Locate the cell with the specified text and output its (x, y) center coordinate. 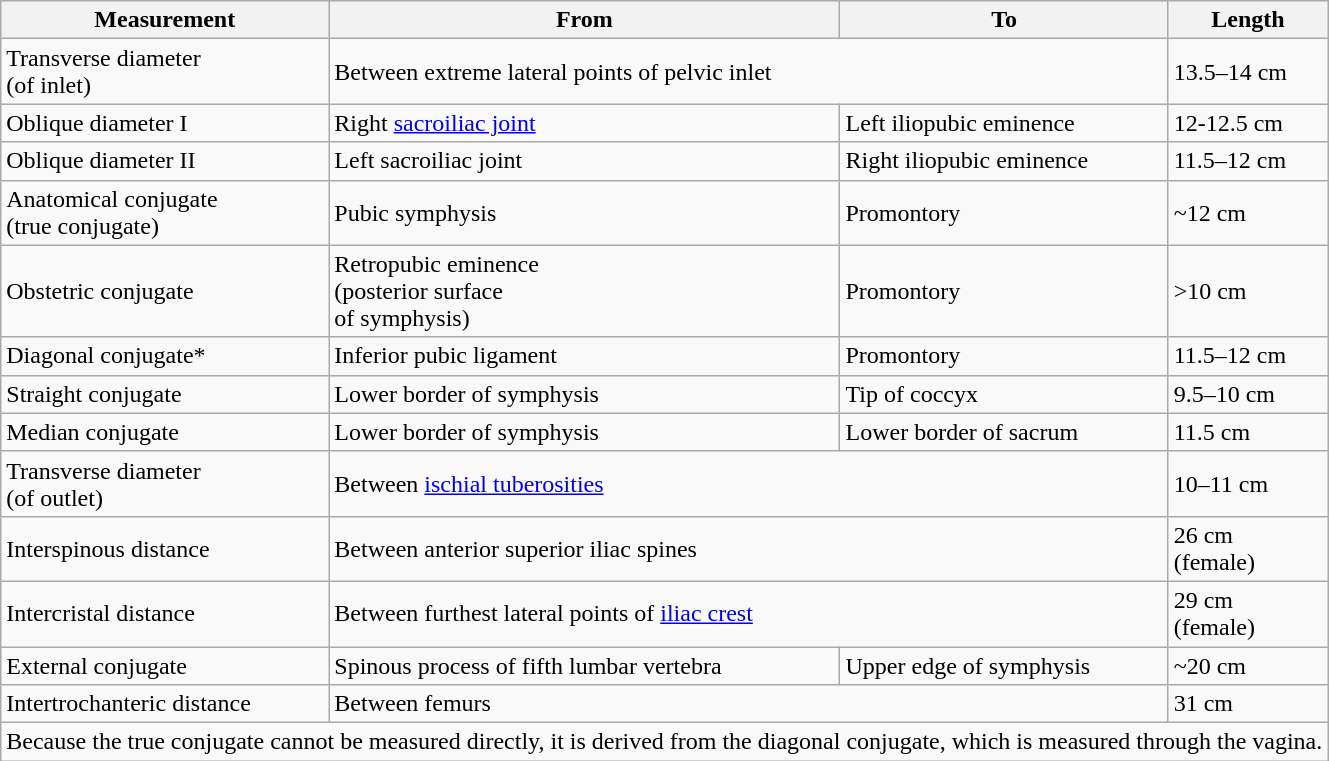
Inferior pubic ligament (584, 356)
Right iliopubic eminence (1004, 161)
Oblique diameter I (165, 123)
26 cm(female) (1248, 548)
13.5–14 cm (1248, 72)
Transverse diameter(of outlet) (165, 484)
11.5 cm (1248, 432)
To (1004, 20)
Oblique diameter II (165, 161)
Measurement (165, 20)
Intercristal distance (165, 614)
9.5–10 cm (1248, 394)
Upper edge of symphysis (1004, 665)
Between anterior superior iliac spines (748, 548)
Obstetric conjugate (165, 291)
Between furthest lateral points of iliac crest (748, 614)
Lower border of sacrum (1004, 432)
Interspinous distance (165, 548)
Tip of coccyx (1004, 394)
Anatomical conjugate(true conjugate) (165, 212)
Retropubic eminence(posterior surfaceof symphysis) (584, 291)
Between ischial tuberosities (748, 484)
Left iliopubic eminence (1004, 123)
31 cm (1248, 704)
Pubic symphysis (584, 212)
Length (1248, 20)
29 cm(female) (1248, 614)
10–11 cm (1248, 484)
Diagonal conjugate* (165, 356)
Left sacroiliac joint (584, 161)
From (584, 20)
Transverse diameter(of inlet) (165, 72)
Intertrochanteric distance (165, 704)
~20 cm (1248, 665)
Between extreme lateral points of pelvic inlet (748, 72)
Median conjugate (165, 432)
~12 cm (1248, 212)
>10 cm (1248, 291)
Spinous process of fifth lumbar vertebra (584, 665)
12-12.5 cm (1248, 123)
Right sacroiliac joint (584, 123)
Straight conjugate (165, 394)
External conjugate (165, 665)
Because the true conjugate cannot be measured directly, it is derived from the diagonal conjugate, which is measured through the vagina. (664, 742)
Between femurs (748, 704)
